Locate the cell with the specified text and output its [X, Y] center coordinate. 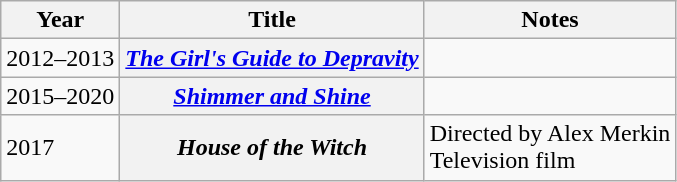
2015–2020 [60, 96]
The Girl's Guide to Depravity [272, 58]
Year [60, 20]
2012–2013 [60, 58]
House of the Witch [272, 148]
Shimmer and Shine [272, 96]
Notes [550, 20]
2017 [60, 148]
Title [272, 20]
Directed by Alex MerkinTelevision film [550, 148]
